For the text-containing cell, return its midpoint in [x, y] coordinate format. 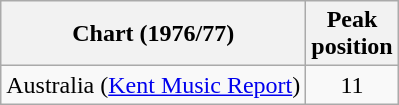
Chart (1976/77) [154, 34]
11 [352, 85]
Australia (Kent Music Report) [154, 85]
Peakposition [352, 34]
